Pinpoint the cell where the given text exists, returning its (X, Y) midpoint coordinate. 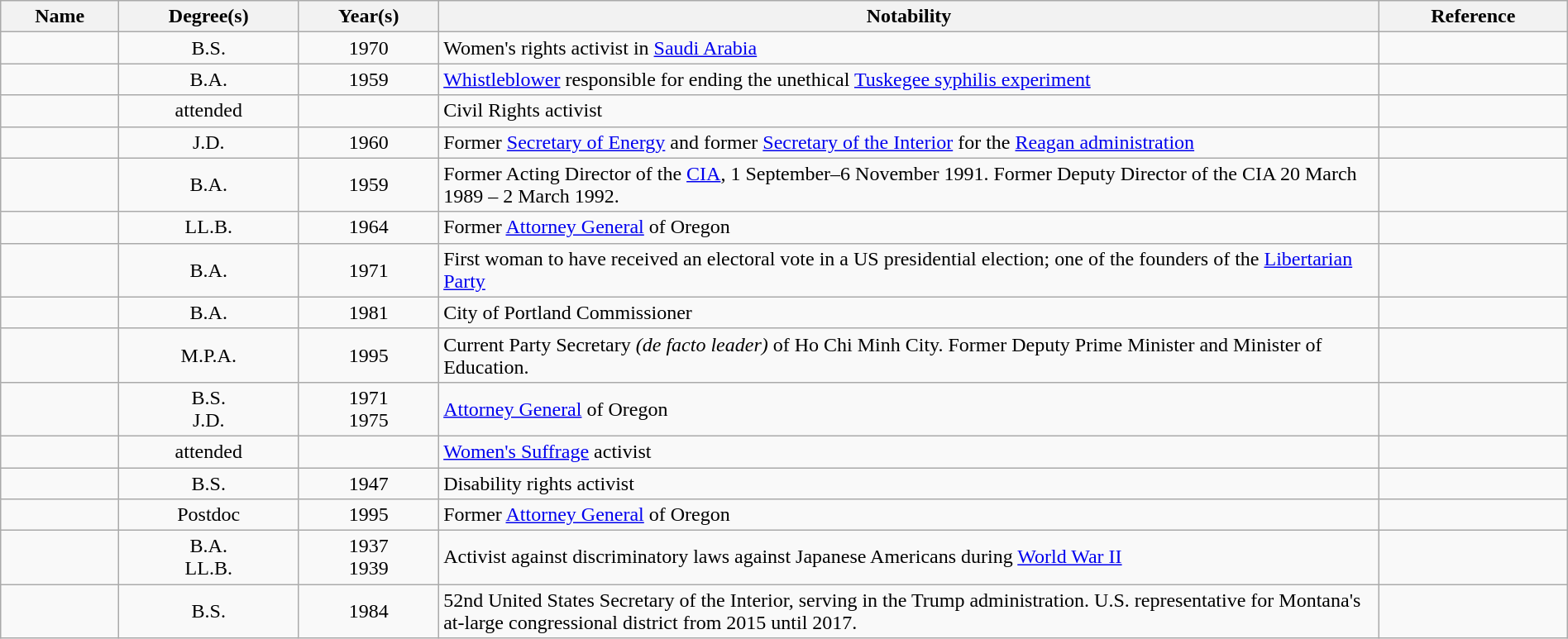
Degree(s) (208, 17)
J.D. (208, 142)
1981 (369, 312)
City of Portland Commissioner (910, 312)
19711975 (369, 408)
1947 (369, 484)
Former Secretary of Energy and former Secretary of the Interior for the Reagan administration (910, 142)
LL.B. (208, 227)
1984 (369, 612)
Whistleblower responsible for ending the unethical Tuskegee syphilis experiment (910, 79)
1971 (369, 269)
19371939 (369, 557)
Former Acting Director of the CIA, 1 September–6 November 1991. Former Deputy Director of the CIA 20 March 1989 – 2 March 1992. (910, 185)
1960 (369, 142)
1964 (369, 227)
B.A.LL.B. (208, 557)
Activist against discriminatory laws against Japanese Americans during World War II (910, 557)
Reference (1473, 17)
Current Party Secretary (de facto leader) of Ho Chi Minh City. Former Deputy Prime Minister and Minister of Education. (910, 355)
Civil Rights activist (910, 111)
Attorney General of Oregon (910, 408)
Women's rights activist in Saudi Arabia (910, 48)
Disability rights activist (910, 484)
M.P.A. (208, 355)
Name (60, 17)
Notability (910, 17)
Year(s) (369, 17)
Women's Suffrage activist (910, 451)
First woman to have received an electoral vote in a US presidential election; one of the founders of the Libertarian Party (910, 269)
B.S.J.D. (208, 408)
Postdoc (208, 515)
1970 (369, 48)
